Locate the cell with the specified text and output its [x, y] center coordinate. 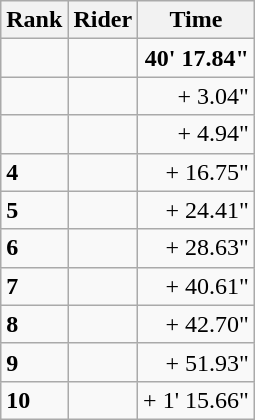
Rank [34, 20]
6 [34, 248]
Time [196, 20]
9 [34, 362]
+ 40.61" [196, 286]
+ 1' 15.66" [196, 400]
+ 4.94" [196, 134]
Rider [103, 20]
10 [34, 400]
+ 28.63" [196, 248]
+ 24.41" [196, 210]
4 [34, 172]
+ 3.04" [196, 96]
8 [34, 324]
7 [34, 286]
40' 17.84" [196, 58]
+ 51.93" [196, 362]
5 [34, 210]
+ 16.75" [196, 172]
+ 42.70" [196, 324]
